Capture the cell that displays the provided text and extract its [x, y] central coordinate. 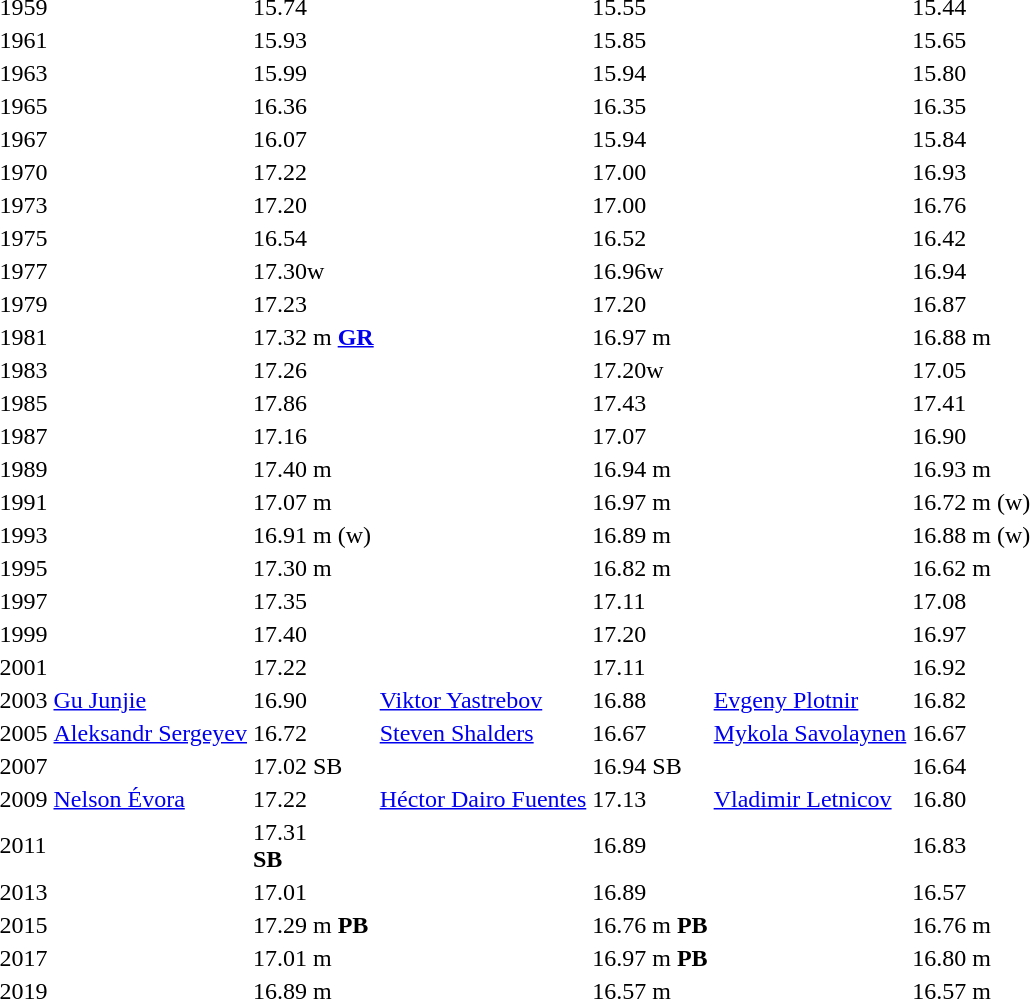
16.94 m [650, 469]
15.85 [650, 40]
17.07 [650, 436]
16.90 [314, 700]
17.07 m [314, 502]
16.97 m PB [650, 958]
16.88 [650, 700]
16.72 [314, 733]
Gu Junjie [150, 700]
Steven Shalders [483, 733]
Héctor Dairo Fuentes [483, 799]
15.93 [314, 40]
16.91 m (w) [314, 535]
16.35 [650, 106]
16.52 [650, 238]
17.32 m GR [314, 337]
Nelson Évora [150, 799]
16.94 SB [650, 766]
16.82 m [650, 568]
17.35 [314, 601]
17.01 m [314, 958]
17.43 [650, 403]
17.40 [314, 634]
Vladimir Letnicov [810, 799]
17.30w [314, 271]
17.16 [314, 436]
17.40 m [314, 469]
17.13 [650, 799]
17.01 [314, 892]
Aleksandr Sergeyev [150, 733]
Mykola Savolaynen [810, 733]
16.67 [650, 733]
17.23 [314, 304]
Evgeny Plotnir [810, 700]
17.31 SB [314, 846]
16.07 [314, 139]
15.99 [314, 73]
16.36 [314, 106]
17.86 [314, 403]
16.96w [650, 271]
16.89 m [650, 535]
16.76 m PB [650, 925]
17.20w [650, 370]
17.29 m PB [314, 925]
17.30 m [314, 568]
17.26 [314, 370]
17.02 SB [314, 766]
Viktor Yastrebov [483, 700]
16.54 [314, 238]
